Identify which cell holds the provided text, then report its [x, y] central coordinate. 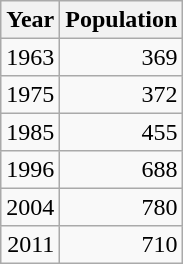
Year [30, 20]
372 [122, 94]
780 [122, 206]
1996 [30, 170]
1963 [30, 56]
2011 [30, 244]
455 [122, 132]
710 [122, 244]
1985 [30, 132]
1975 [30, 94]
369 [122, 56]
688 [122, 170]
Population [122, 20]
2004 [30, 206]
